Extract the [x, y] coordinate from the center of the cell holding the provided text.  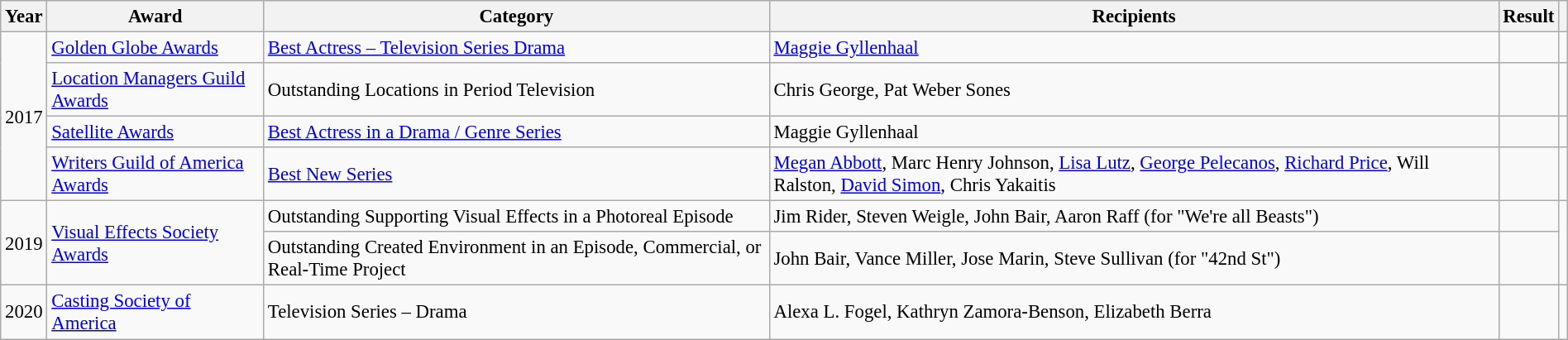
Outstanding Locations in Period Television [517, 89]
Year [24, 17]
Outstanding Supporting Visual Effects in a Photoreal Episode [517, 217]
2019 [24, 243]
Alexa L. Fogel, Kathryn Zamora-Benson, Elizabeth Berra [1134, 313]
Outstanding Created Environment in an Episode, Commercial, or Real-Time Project [517, 258]
Best Actress – Television Series Drama [517, 48]
John Bair, Vance Miller, Jose Marin, Steve Sullivan (for "42nd St") [1134, 258]
Megan Abbott, Marc Henry Johnson, Lisa Lutz, George Pelecanos, Richard Price, Will Ralston, David Simon, Chris Yakaitis [1134, 174]
Visual Effects Society Awards [155, 243]
Jim Rider, Steven Weigle, John Bair, Aaron Raff (for "We're all Beasts") [1134, 217]
Category [517, 17]
Location Managers Guild Awards [155, 89]
Best Actress in a Drama / Genre Series [517, 132]
Recipients [1134, 17]
Chris George, Pat Weber Sones [1134, 89]
2017 [24, 117]
Award [155, 17]
Satellite Awards [155, 132]
Television Series – Drama [517, 313]
Result [1528, 17]
Best New Series [517, 174]
2020 [24, 313]
Writers Guild of America Awards [155, 174]
Casting Society of America [155, 313]
Golden Globe Awards [155, 48]
